Locate the cell with the specified text and output its (X, Y) center coordinate. 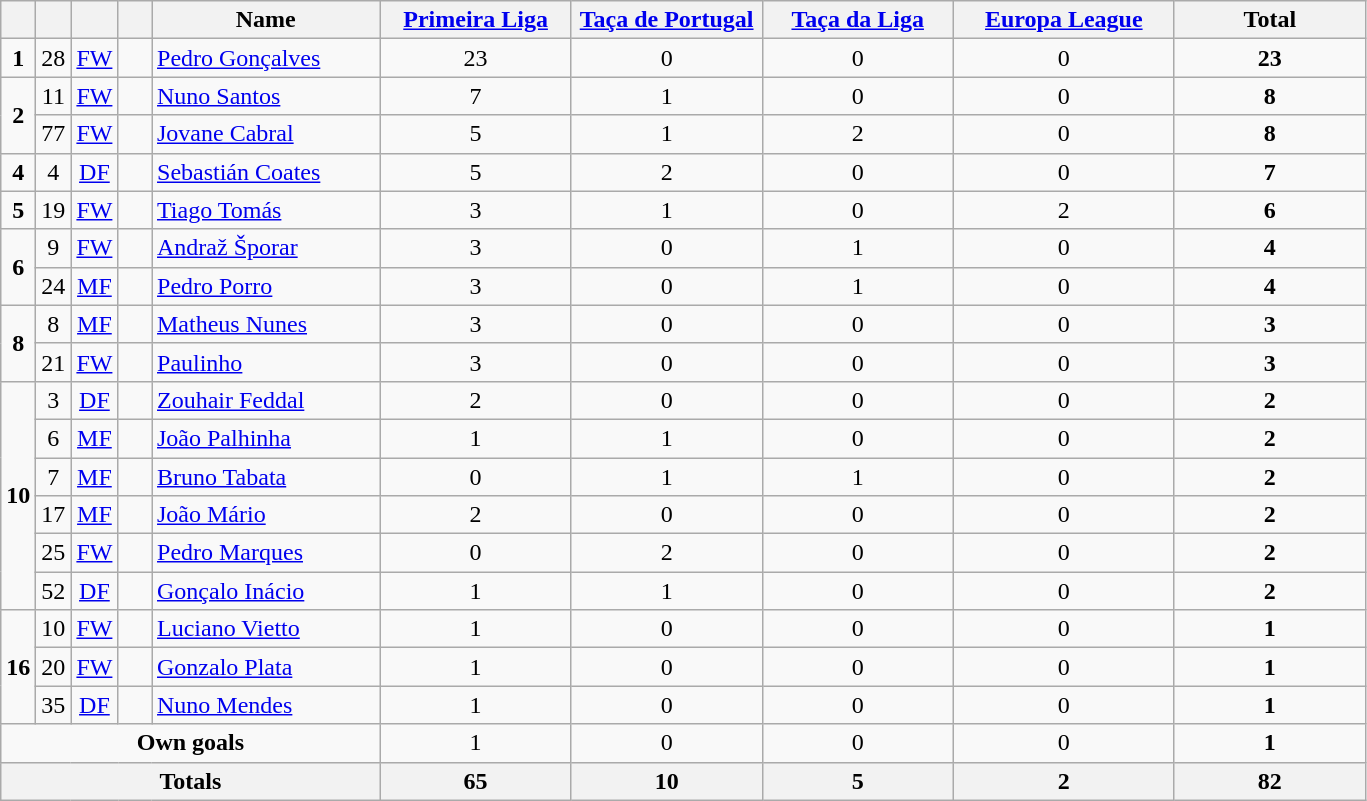
17 (54, 515)
16 (18, 667)
19 (54, 210)
20 (54, 667)
Gonçalo Inácio (266, 591)
Gonzalo Plata (266, 667)
João Mário (266, 515)
João Palhinha (266, 438)
Pedro Marques (266, 553)
Tiago Tomás (266, 210)
Europa League (1064, 20)
35 (54, 705)
Own goals (190, 743)
Taça de Portugal (666, 20)
11 (54, 96)
Paulinho (266, 362)
Sebastián Coates (266, 172)
52 (54, 591)
Taça da Liga (858, 20)
Primeira Liga (476, 20)
Matheus Nunes (266, 324)
21 (54, 362)
Pedro Gonçalves (266, 58)
82 (1270, 781)
28 (54, 58)
Nuno Santos (266, 96)
25 (54, 553)
Bruno Tabata (266, 477)
Zouhair Feddal (266, 400)
24 (54, 286)
Luciano Vietto (266, 629)
Nuno Mendes (266, 705)
9 (54, 248)
Jovane Cabral (266, 134)
Pedro Porro (266, 286)
Total (1270, 20)
65 (476, 781)
Totals (190, 781)
Andraž Šporar (266, 248)
77 (54, 134)
Name (266, 20)
